Scan for the cell matching the given text and deliver its (x, y) coordinate at center. 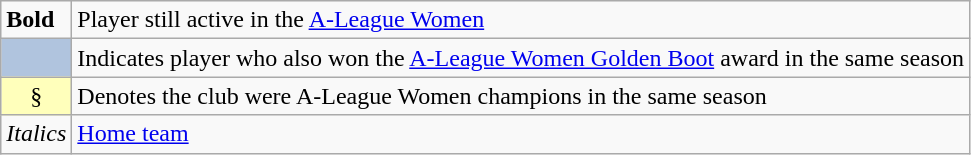
§ (36, 96)
Home team (521, 134)
Player still active in the A-League Women (521, 20)
Italics (36, 134)
Indicates player who also won the A-League Women Golden Boot award in the same season (521, 58)
Bold (36, 20)
Denotes the club were A-League Women champions in the same season (521, 96)
